Return (X, Y) of the center of cell containing provided text 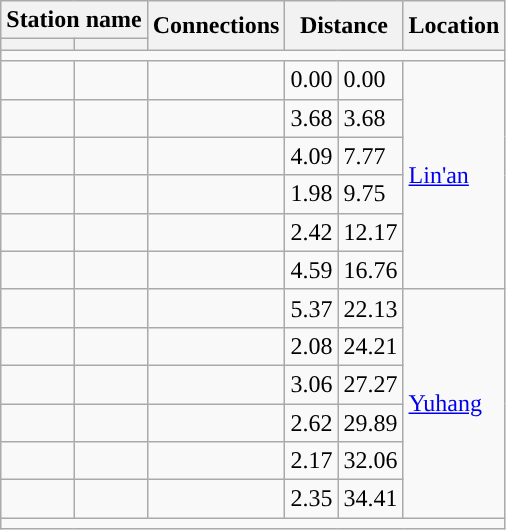
2.62 (312, 423)
1.98 (312, 194)
32.06 (370, 461)
Location (454, 26)
2.08 (312, 346)
Connections (216, 26)
27.27 (370, 384)
7.77 (370, 156)
16.76 (370, 270)
29.89 (370, 423)
3.06 (312, 384)
24.21 (370, 346)
22.13 (370, 308)
Station name (74, 20)
5.37 (312, 308)
9.75 (370, 194)
12.17 (370, 232)
Yuhang (454, 403)
Distance (344, 26)
2.17 (312, 461)
4.09 (312, 156)
Lin'an (454, 175)
4.59 (312, 270)
34.41 (370, 499)
2.42 (312, 232)
2.35 (312, 499)
